For the text-containing cell, return its midpoint in (x, y) coordinate format. 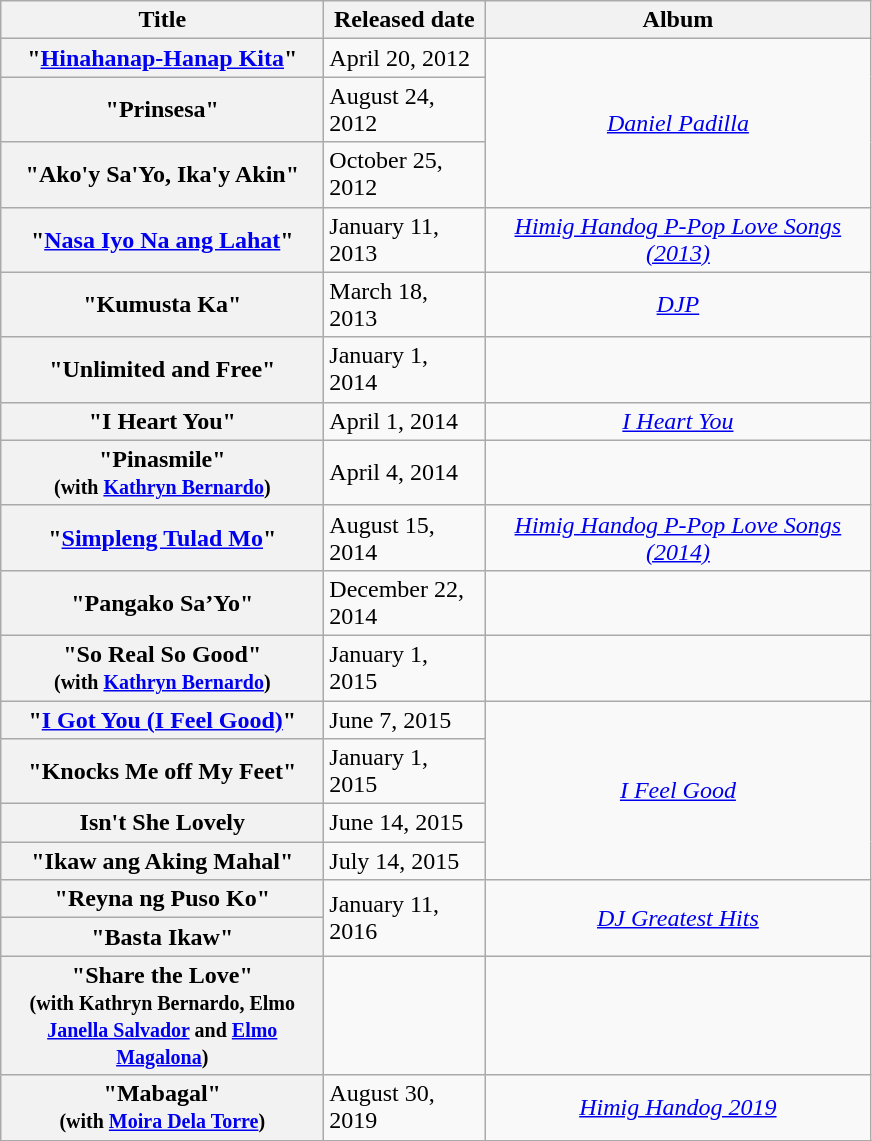
April 1, 2014 (404, 421)
"Basta Ikaw" (162, 937)
Title (162, 20)
December 22, 2014 (404, 602)
Daniel Padilla (678, 123)
January 11, 2013 (404, 240)
July 14, 2015 (404, 861)
"Mabagal"(with Moira Dela Torre) (162, 1108)
"Ako'y Sa'Yo, Ika'y Akin" (162, 174)
"Ikaw ang Aking Mahal" (162, 861)
"Pinasmile"(with Kathryn Bernardo) (162, 472)
Himig Handog P-Pop Love Songs (2014) (678, 538)
Isn't She Lovely (162, 823)
June 14, 2015 (404, 823)
"Reyna ng Puso Ko" (162, 899)
"I Got You (I Feel Good)" (162, 719)
Himig Handog 2019 (678, 1108)
Released date (404, 20)
August 30, 2019 (404, 1108)
"So Real So Good"(with Kathryn Bernardo) (162, 668)
"Kumusta Ka" (162, 304)
"Prinsesa" (162, 110)
Album (678, 20)
March 18, 2013 (404, 304)
"Share the Love"(with Kathryn Bernardo, Elmo Janella Salvador and Elmo Magalona) (162, 1016)
DJ Greatest Hits (678, 918)
"Knocks Me off My Feet" (162, 772)
"Nasa Iyo Na ang Lahat" (162, 240)
DJP (678, 304)
I Feel Good (678, 790)
"I Heart You" (162, 421)
"Simpleng Tulad Mo" (162, 538)
I Heart You (678, 421)
January 11, 2016 (404, 918)
January 1, 2014 (404, 370)
April 4, 2014 (404, 472)
August 15, 2014 (404, 538)
"Unlimited and Free" (162, 370)
Himig Handog P-Pop Love Songs (2013) (678, 240)
August 24, 2012 (404, 110)
"Pangako Sa’Yo" (162, 602)
"Hinahanap-Hanap Kita" (162, 58)
June 7, 2015 (404, 719)
April 20, 2012 (404, 58)
October 25, 2012 (404, 174)
